Output the [x, y] coordinate of the center of the cell containing the given text.  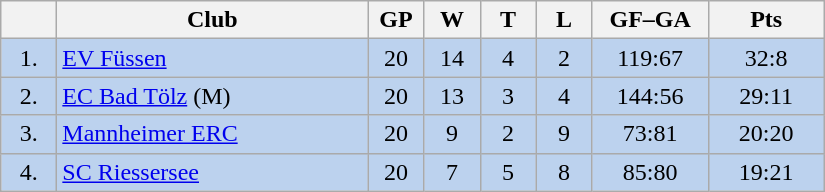
SC Riessersee [212, 172]
14 [452, 58]
L [564, 20]
T [508, 20]
32:8 [766, 58]
GF–GA [650, 20]
4. [29, 172]
5 [508, 172]
Club [212, 20]
Pts [766, 20]
W [452, 20]
119:67 [650, 58]
19:21 [766, 172]
7 [452, 172]
GP [396, 20]
2. [29, 96]
1. [29, 58]
29:11 [766, 96]
EC Bad Tölz (M) [212, 96]
144:56 [650, 96]
3 [508, 96]
Mannheimer ERC [212, 134]
8 [564, 172]
EV Füssen [212, 58]
73:81 [650, 134]
20:20 [766, 134]
13 [452, 96]
85:80 [650, 172]
3. [29, 134]
